Locate the cell with the specified text and output its (x, y) center coordinate. 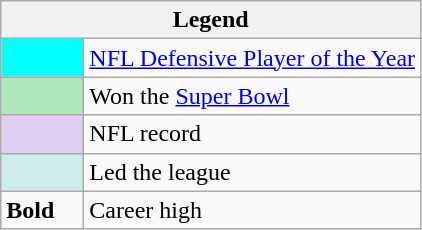
NFL Defensive Player of the Year (252, 58)
Bold (42, 210)
NFL record (252, 134)
Legend (211, 20)
Won the Super Bowl (252, 96)
Career high (252, 210)
Led the league (252, 172)
